From the cell containing the given text, extract its center point as [x, y] coordinate. 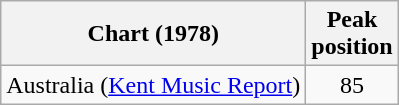
85 [352, 85]
Chart (1978) [154, 34]
Peakposition [352, 34]
Australia (Kent Music Report) [154, 85]
